Extract the [X, Y] coordinate from the center of the cell holding the provided text.  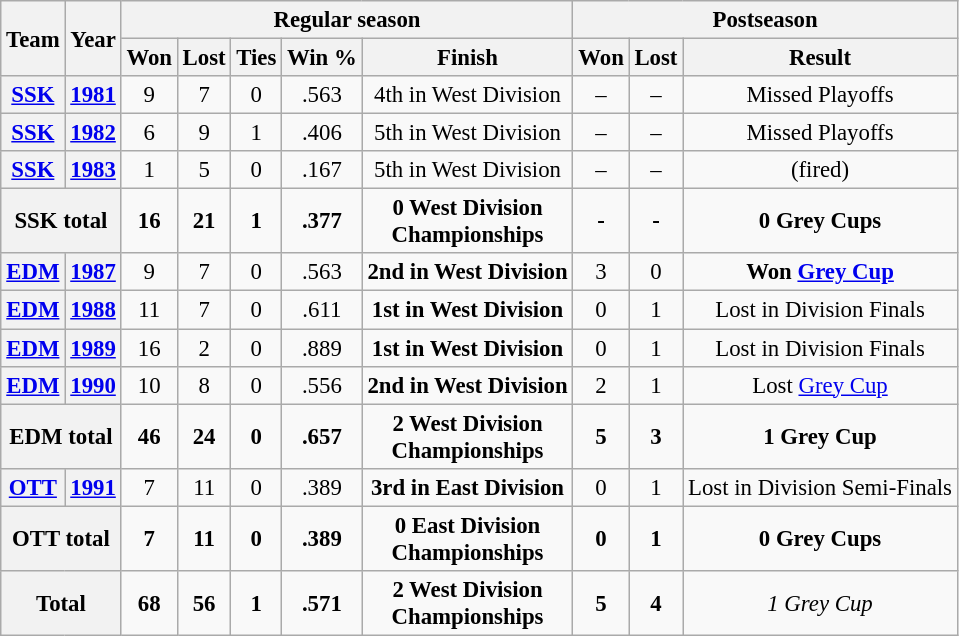
24 [204, 436]
OTT [33, 487]
Total [61, 604]
1983 [93, 170]
Win % [322, 58]
EDM total [61, 436]
Won Grey Cup [820, 273]
Regular season [347, 20]
1988 [93, 310]
1982 [93, 133]
Result [820, 58]
Lost Grey Cup [820, 385]
SSK total [61, 222]
6 [149, 133]
0 East DivisionChampionships [468, 538]
.406 [322, 133]
Ties [256, 58]
.611 [322, 310]
OTT total [61, 538]
Postseason [765, 20]
1991 [93, 487]
21 [204, 222]
Year [93, 38]
46 [149, 436]
(fired) [820, 170]
Lost in Division Semi-Finals [820, 487]
.556 [322, 385]
1990 [93, 385]
8 [204, 385]
68 [149, 604]
1987 [93, 273]
.377 [322, 222]
1981 [93, 95]
Finish [468, 58]
3rd in East Division [468, 487]
Team [33, 38]
10 [149, 385]
.889 [322, 348]
56 [204, 604]
1989 [93, 348]
4 [656, 604]
0 West DivisionChampionships [468, 222]
.167 [322, 170]
4th in West Division [468, 95]
.657 [322, 436]
.571 [322, 604]
